Determine the [X, Y] coordinate at the center of the cell enclosing the given text.  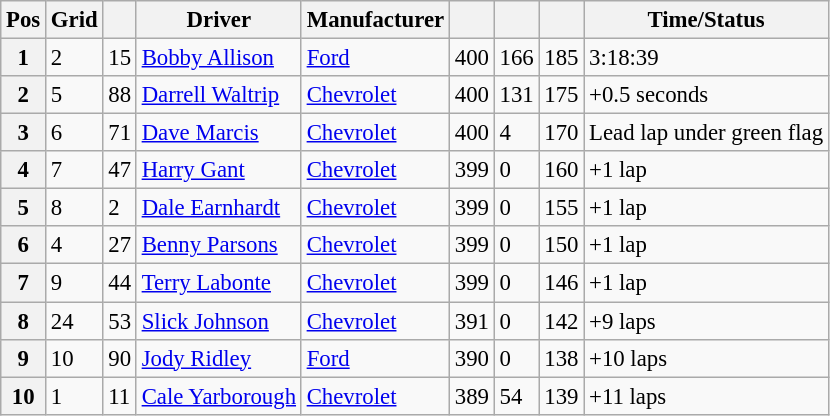
139 [562, 396]
Jody Ridley [218, 358]
47 [120, 170]
15 [120, 58]
11 [120, 396]
3 [24, 133]
142 [562, 321]
53 [120, 321]
160 [562, 170]
150 [562, 245]
71 [120, 133]
90 [120, 358]
Benny Parsons [218, 245]
+0.5 seconds [706, 95]
166 [516, 58]
54 [516, 396]
88 [120, 95]
44 [120, 283]
Manufacturer [375, 20]
3:18:39 [706, 58]
Darrell Waltrip [218, 95]
Terry Labonte [218, 283]
Time/Status [706, 20]
+11 laps [706, 396]
185 [562, 58]
Dave Marcis [218, 133]
Harry Gant [218, 170]
155 [562, 208]
27 [120, 245]
146 [562, 283]
Slick Johnson [218, 321]
Pos [24, 20]
390 [472, 358]
Bobby Allison [218, 58]
391 [472, 321]
+10 laps [706, 358]
+9 laps [706, 321]
Lead lap under green flag [706, 133]
138 [562, 358]
131 [516, 95]
24 [74, 321]
Driver [218, 20]
389 [472, 396]
170 [562, 133]
Grid [74, 20]
Cale Yarborough [218, 396]
175 [562, 95]
Dale Earnhardt [218, 208]
